Locate the cell with the specified text and output its [x, y] center coordinate. 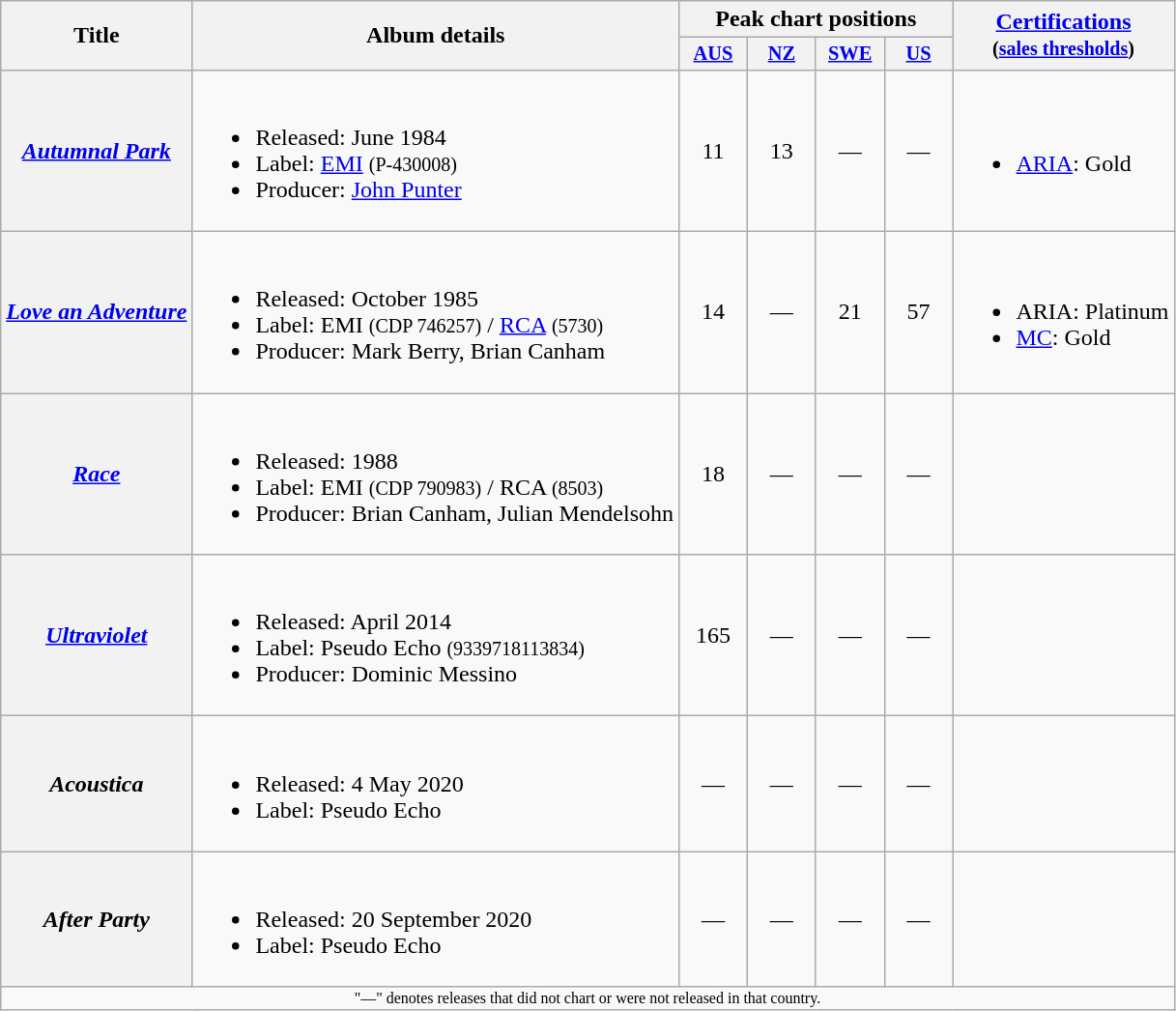
Album details [436, 36]
13 [781, 151]
18 [713, 474]
Released: June 1984Label: EMI (P-430008)Producer: John Punter [436, 151]
Certifications(sales thresholds) [1063, 36]
US [918, 54]
Love an Adventure [97, 313]
57 [918, 313]
SWE [850, 54]
Acoustica [97, 784]
Title [97, 36]
Released: October 1985Label: EMI (CDP 746257) / RCA (5730)Producer: Mark Berry, Brian Canham [436, 313]
ARIA: PlatinumMC: Gold [1063, 313]
Released: April 2014Label: Pseudo Echo (9339718113834)Producer: Dominic Messino [436, 636]
ARIA: Gold [1063, 151]
11 [713, 151]
Released: 20 September 2020Label: Pseudo Echo [436, 919]
Released: 1988Label: EMI (CDP 790983) / RCA (8503)Producer: Brian Canham, Julian Mendelsohn [436, 474]
"—" denotes releases that did not chart or were not released in that country. [588, 998]
AUS [713, 54]
Ultraviolet [97, 636]
After Party [97, 919]
14 [713, 313]
Autumnal Park [97, 151]
Race [97, 474]
Peak chart positions [816, 19]
Released: 4 May 2020Label: Pseudo Echo [436, 784]
21 [850, 313]
165 [713, 636]
NZ [781, 54]
